Provide the [x, y] coordinate of the cell's center where the given text is located.  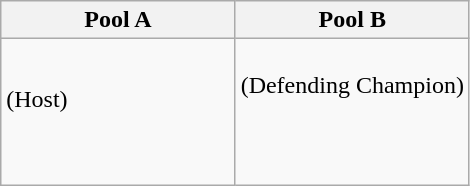
Pool A [118, 20]
(Defending Champion) [352, 112]
(Host) [118, 112]
Pool B [352, 20]
